Return (x, y) of the center of cell containing provided text 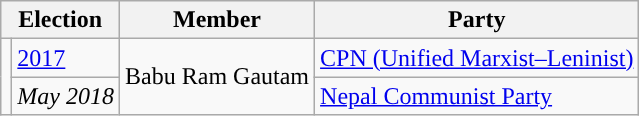
Party (477, 20)
Member (218, 20)
CPN (Unified Marxist–Leninist) (477, 58)
Babu Ram Gautam (218, 77)
Election (60, 20)
2017 (66, 58)
Nepal Communist Party (477, 96)
May 2018 (66, 96)
